Output the (X, Y) coordinate of the center of the cell containing the given text.  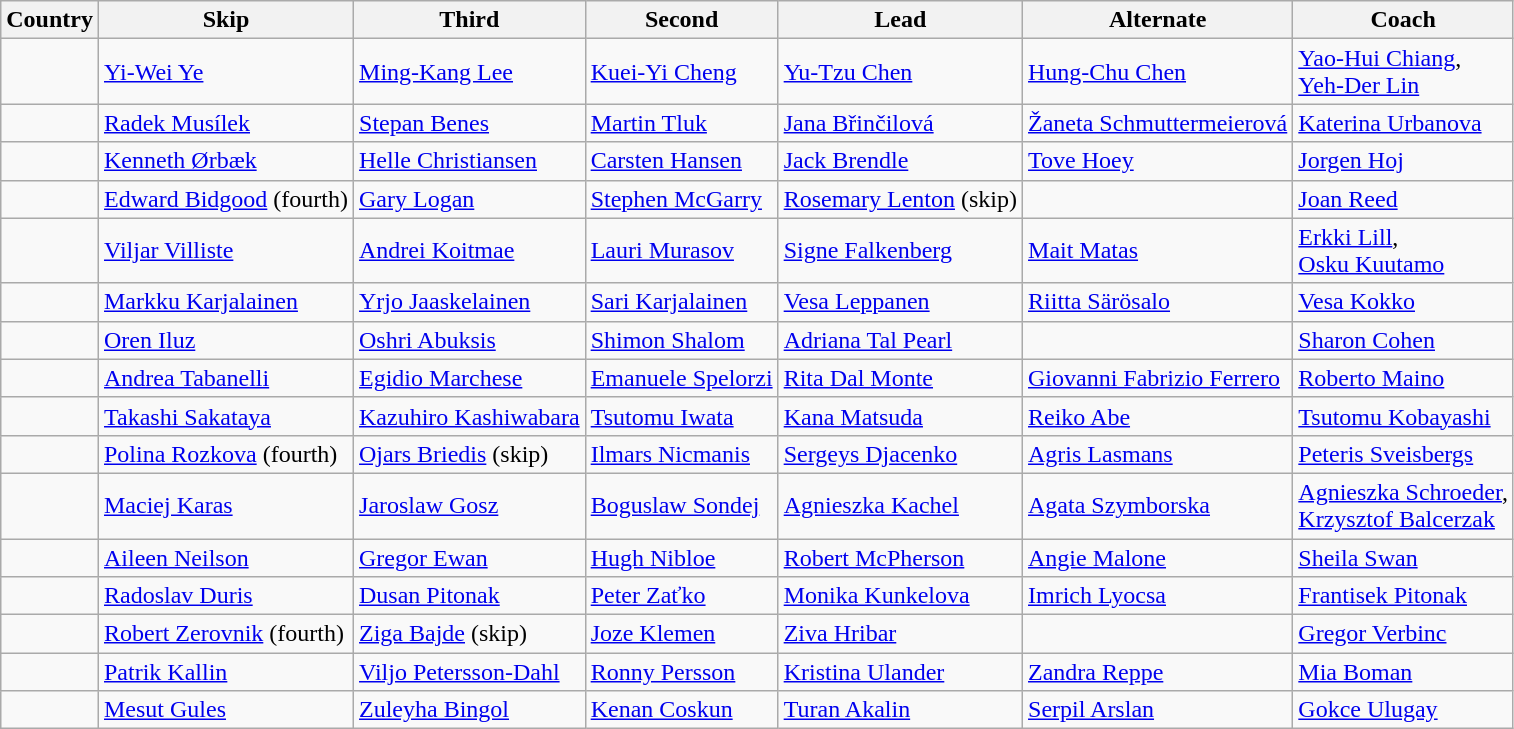
Kenneth Ørbæk (226, 161)
Imrich Lyocsa (1158, 596)
Alternate (1158, 20)
Zandra Reppe (1158, 672)
Agata Szymborska (1158, 506)
Jaroslaw Gosz (470, 506)
Reiko Abe (1158, 416)
Viljar Villiste (226, 250)
Zuleyha Bingol (470, 710)
Martin Tluk (682, 123)
Agris Lasmans (1158, 454)
Jorgen Hoj (1404, 161)
Mia Boman (1404, 672)
Ojars Briedis (skip) (470, 454)
Serpil Arslan (1158, 710)
Gokce Ulugay (1404, 710)
Andrea Tabanelli (226, 378)
Maciej Karas (226, 506)
Roberto Maino (1404, 378)
Oshri Abuksis (470, 340)
Ronny Persson (682, 672)
Kazuhiro Kashiwabara (470, 416)
Agnieszka Schroeder,Krzysztof Balcerzak (1404, 506)
Third (470, 20)
Takashi Sakataya (226, 416)
Kristina Ulander (900, 672)
Rita Dal Monte (900, 378)
Signe Falkenberg (900, 250)
Kuei-Yi Cheng (682, 72)
Agnieszka Kachel (900, 506)
Hugh Nibloe (682, 557)
Markku Karjalainen (226, 302)
Egidio Marchese (470, 378)
Robert Zerovnik (fourth) (226, 634)
Tsutomu Iwata (682, 416)
Joze Klemen (682, 634)
Dusan Pitonak (470, 596)
Gary Logan (470, 199)
Oren Iluz (226, 340)
Kana Matsuda (900, 416)
Ziga Bajde (skip) (470, 634)
Angie Malone (1158, 557)
Hung-Chu Chen (1158, 72)
Yu-Tzu Chen (900, 72)
Ming-Kang Lee (470, 72)
Ilmars Nicmanis (682, 454)
Stepan Benes (470, 123)
Jack Brendle (900, 161)
Lauri Murasov (682, 250)
Boguslaw Sondej (682, 506)
Yao-Hui Chiang,Yeh-Der Lin (1404, 72)
Jana Břinčilová (900, 123)
Viljo Petersson-Dahl (470, 672)
Kenan Coskun (682, 710)
Shimon Shalom (682, 340)
Tove Hoey (1158, 161)
Yi-Wei Ye (226, 72)
Giovanni Fabrizio Ferrero (1158, 378)
Mait Matas (1158, 250)
Vesa Kokko (1404, 302)
Carsten Hansen (682, 161)
Mesut Gules (226, 710)
Sharon Cohen (1404, 340)
Aileen Neilson (226, 557)
Stephen McGarry (682, 199)
Radoslav Duris (226, 596)
Joan Reed (1404, 199)
Sheila Swan (1404, 557)
Sari Karjalainen (682, 302)
Robert McPherson (900, 557)
Lead (900, 20)
Adriana Tal Pearl (900, 340)
Turan Akalin (900, 710)
Emanuele Spelorzi (682, 378)
Peter Zaťko (682, 596)
Frantisek Pitonak (1404, 596)
Žaneta Schmuttermeierová (1158, 123)
Country (50, 20)
Coach (1404, 20)
Tsutomu Kobayashi (1404, 416)
Riitta Särösalo (1158, 302)
Gregor Verbinc (1404, 634)
Polina Rozkova (fourth) (226, 454)
Patrik Kallin (226, 672)
Peteris Sveisbergs (1404, 454)
Radek Musílek (226, 123)
Yrjo Jaaskelainen (470, 302)
Erkki Lill,Osku Kuutamo (1404, 250)
Rosemary Lenton (skip) (900, 199)
Skip (226, 20)
Andrei Koitmae (470, 250)
Edward Bidgood (fourth) (226, 199)
Gregor Ewan (470, 557)
Second (682, 20)
Sergeys Djacenko (900, 454)
Monika Kunkelova (900, 596)
Katerina Urbanova (1404, 123)
Ziva Hribar (900, 634)
Helle Christiansen (470, 161)
Vesa Leppanen (900, 302)
